Determine the [x, y] coordinate at the center of the cell enclosing the given text.  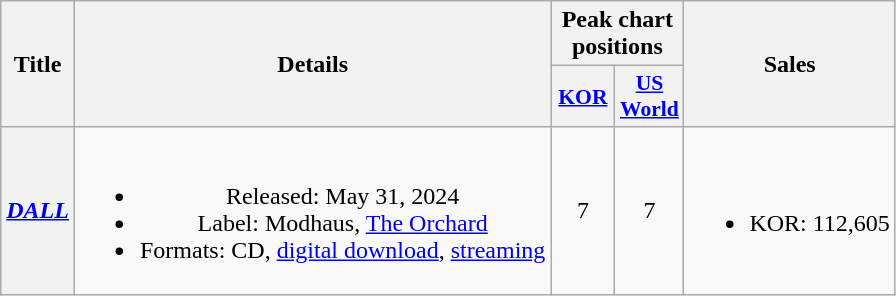
KOR: 112,605 [790, 210]
USWorld [650, 96]
Details [312, 64]
Peak chart positions [618, 34]
Released: May 31, 2024Label: Modhaus, The OrchardFormats: CD, digital download, streaming [312, 210]
Sales [790, 64]
Title [38, 64]
DALL [38, 210]
KOR [583, 96]
